Determine the [X, Y] coordinate at the center of the cell enclosing the given text.  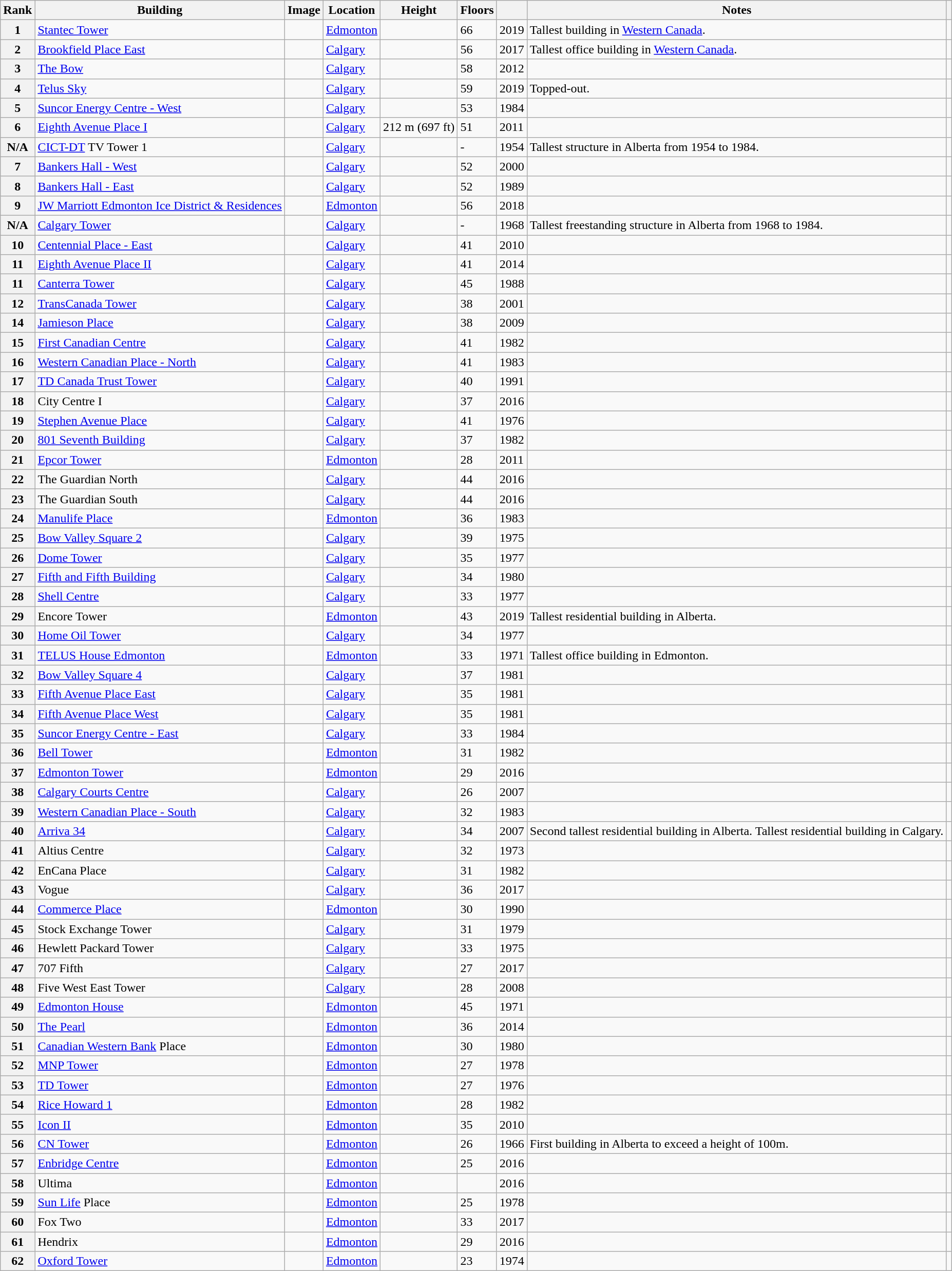
Suncor Energy Centre - West [160, 108]
Ultima [160, 1183]
19 [17, 421]
Oxford Tower [160, 1261]
Rank [17, 10]
Western Canadian Place - South [160, 811]
Western Canadian Place - North [160, 362]
City Centre I [160, 401]
Edmonton House [160, 1007]
Notes [736, 10]
Image [304, 10]
Stantec Tower [160, 30]
801 Seventh Building [160, 440]
42 [17, 870]
18 [17, 401]
The Guardian South [160, 499]
15 [17, 343]
9 [17, 205]
Calgary Tower [160, 225]
1990 [511, 909]
Fifth Avenue Place West [160, 714]
Canterra Tower [160, 284]
1954 [511, 147]
Hendrix [160, 1242]
Second tallest residential building in Alberta. Tallest residential building in Calgary. [736, 831]
5 [17, 108]
3 [17, 69]
49 [17, 1007]
6 [17, 127]
66 [477, 30]
Manulife Place [160, 518]
24 [17, 518]
Location [351, 10]
7 [17, 166]
Stock Exchange Tower [160, 929]
Bow Valley Square 2 [160, 538]
Tallest freestanding structure in Alberta from 1968 to 1984. [736, 225]
Tallest office building in Edmonton. [736, 655]
Tallest structure in Alberta from 1954 to 1984. [736, 147]
1974 [511, 1261]
Eighth Avenue Place II [160, 264]
Bankers Hall - East [160, 186]
Fifth Avenue Place East [160, 694]
Fox Two [160, 1222]
Centennial Place - East [160, 245]
46 [17, 948]
TELUS House Edmonton [160, 655]
60 [17, 1222]
1973 [511, 850]
Dome Tower [160, 557]
62 [17, 1261]
Enbridge Centre [160, 1163]
1988 [511, 284]
61 [17, 1242]
EnCana Place [160, 870]
Edmonton Tower [160, 772]
10 [17, 245]
First building in Alberta to exceed a height of 100m. [736, 1144]
2 [17, 49]
Telus Sky [160, 88]
Epcor Tower [160, 460]
The Guardian North [160, 479]
212 m (697 ft) [418, 127]
Floors [477, 10]
Vogue [160, 890]
Bankers Hall - West [160, 166]
MNP Tower [160, 1066]
Bell Tower [160, 753]
The Pearl [160, 1027]
Bow Valley Square 4 [160, 675]
22 [17, 479]
1 [17, 30]
Stephen Avenue Place [160, 421]
Altius Centre [160, 850]
JW Marriott Edmonton Ice District & Residences [160, 205]
CN Tower [160, 1144]
Rice Howard 1 [160, 1105]
Encore Tower [160, 616]
Fifth and Fifth Building [160, 577]
1968 [511, 225]
Icon II [160, 1124]
2001 [511, 303]
Topped-out. [736, 88]
21 [17, 460]
The Bow [160, 69]
55 [17, 1124]
14 [17, 323]
Tallest building in Western Canada. [736, 30]
17 [17, 382]
1989 [511, 186]
2008 [511, 988]
1991 [511, 382]
20 [17, 440]
Sun Life Place [160, 1203]
TD Tower [160, 1085]
Building [160, 10]
1979 [511, 929]
Jamieson Place [160, 323]
First Canadian Centre [160, 343]
Eighth Avenue Place I [160, 127]
Home Oil Tower [160, 636]
47 [17, 968]
54 [17, 1105]
CICT-DT TV Tower 1 [160, 147]
TransCanada Tower [160, 303]
Tallest residential building in Alberta. [736, 616]
Suncor Energy Centre - East [160, 733]
2012 [511, 69]
2018 [511, 205]
8 [17, 186]
Height [418, 10]
TD Canada Trust Tower [160, 382]
707 Fifth [160, 968]
2000 [511, 166]
Commerce Place [160, 909]
4 [17, 88]
Calgary Courts Centre [160, 792]
57 [17, 1163]
48 [17, 988]
Hewlett Packard Tower [160, 948]
50 [17, 1027]
Five West East Tower [160, 988]
12 [17, 303]
Tallest office building in Western Canada. [736, 49]
1966 [511, 1144]
Arriva 34 [160, 831]
2009 [511, 323]
16 [17, 362]
Canadian Western Bank Place [160, 1046]
Brookfield Place East [160, 49]
Shell Centre [160, 597]
